Return the (x, y) coordinate for the center point of the cell that contains the specified text.  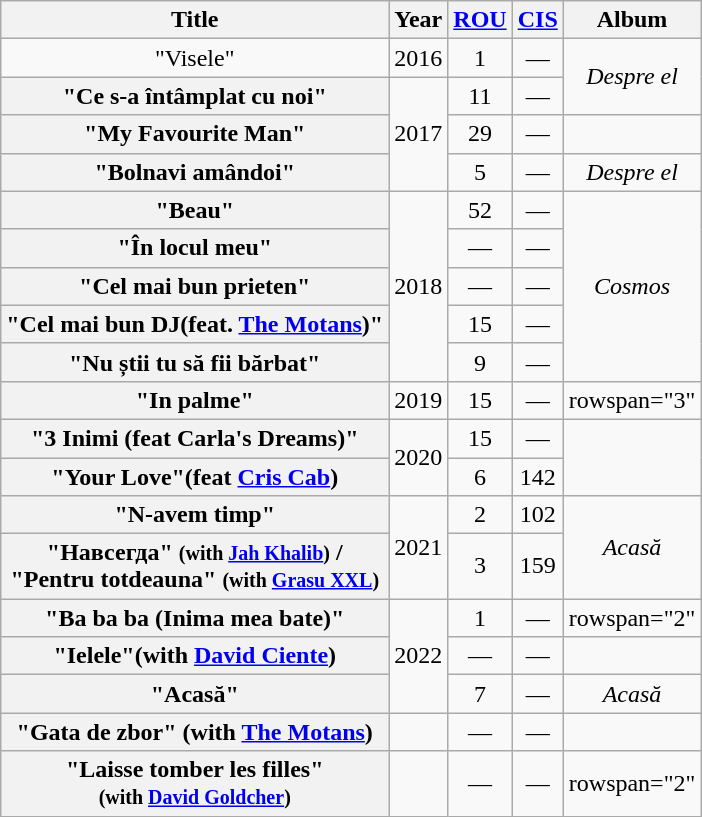
"Acasă" (195, 694)
11 (480, 96)
Cosmos (632, 286)
Album (632, 20)
7 (480, 694)
9 (480, 362)
rowspan="3" (632, 400)
"N-avem timp" (195, 515)
"Ielele"(with David Ciente) (195, 656)
"3 Inimi (feat Carla's Dreams)" (195, 438)
ROU (480, 20)
"Bolnavi amândoi" (195, 172)
"Cel mai bun prieten" (195, 286)
"Cel mai bun DJ(feat. The Motans)" (195, 324)
"My Favourite Man" (195, 134)
"Gata de zbor" (with The Motans) (195, 732)
5 (480, 172)
29 (480, 134)
"Beau" (195, 210)
"Nu știi tu să fii bărbat" (195, 362)
"Навсегда" (with Jah Khalib) /"Pentru totdeauna" (with Grasu XXL) (195, 566)
2019 (418, 400)
102 (538, 515)
2018 (418, 286)
"Ce s-a întâmplat cu noi" (195, 96)
2 (480, 515)
159 (538, 566)
CIS (538, 20)
2016 (418, 58)
"Laisse tomber les filles" (with David Goldcher) (195, 784)
2021 (418, 548)
"Ba ba ba (Inima mea bate)" (195, 618)
2020 (418, 457)
"În locul meu" (195, 248)
2022 (418, 656)
"Your Love"(feat Cris Cab) (195, 477)
"In palme" (195, 400)
"Visele" (195, 58)
6 (480, 477)
3 (480, 566)
52 (480, 210)
Title (195, 20)
142 (538, 477)
Year (418, 20)
2017 (418, 134)
